Identify which cell holds the provided text, then report its (X, Y) central coordinate. 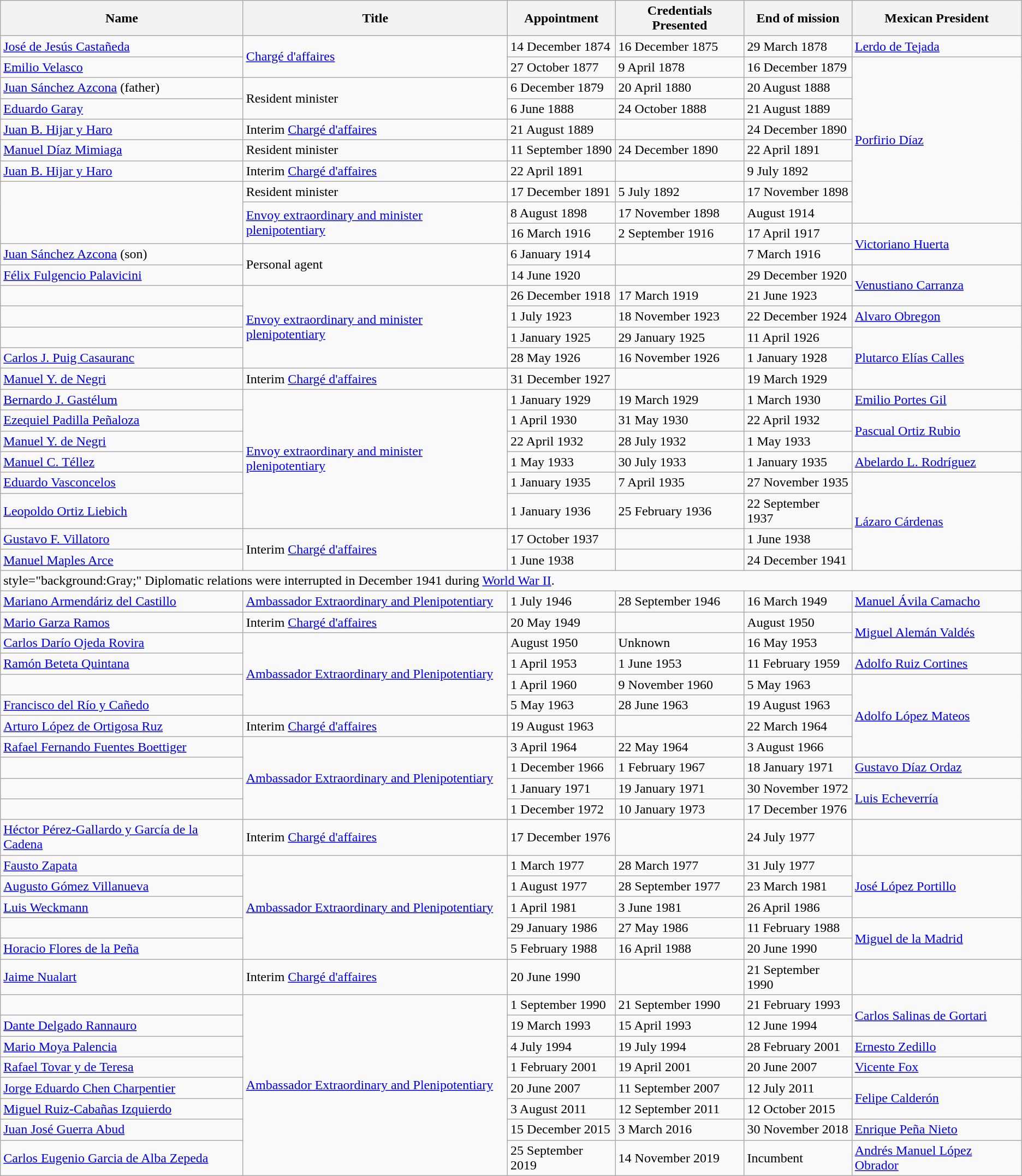
14 December 1874 (562, 46)
Félix Fulgencio Palavicini (122, 275)
3 March 2016 (680, 1130)
Chargé d'affaires (375, 57)
15 April 1993 (680, 1026)
22 May 1964 (680, 747)
20 May 1949 (562, 622)
24 December 1941 (798, 560)
Credentials Presented (680, 19)
Bernardo J. Gastélum (122, 400)
Mexican President (937, 19)
1 July 1946 (562, 601)
1 January 1925 (562, 337)
End of mission (798, 19)
26 December 1918 (562, 296)
Abelardo L. Rodríguez (937, 462)
Eduardo Vasconcelos (122, 483)
28 March 1977 (680, 865)
24 July 1977 (798, 838)
3 June 1981 (680, 907)
24 October 1888 (680, 109)
20 August 1888 (798, 88)
Arturo López de Ortigosa Ruz (122, 726)
Appointment (562, 19)
José de Jesús Castañeda (122, 46)
1 December 1972 (562, 809)
Mario Moya Palencia (122, 1047)
1 January 1929 (562, 400)
Title (375, 19)
Mariano Armendáriz del Castillo (122, 601)
20 April 1880 (680, 88)
Incumbent (798, 1157)
3 April 1964 (562, 747)
1 July 1923 (562, 317)
José López Portillo (937, 886)
Andrés Manuel López Obrador (937, 1157)
Manuel Ávila Camacho (937, 601)
Francisco del Río y Cañedo (122, 705)
1 February 1967 (680, 768)
4 July 1994 (562, 1047)
29 January 1986 (562, 928)
Miguel Alemán Valdés (937, 632)
1 April 1953 (562, 664)
Mario Garza Ramos (122, 622)
29 March 1878 (798, 46)
Venustiano Carranza (937, 285)
Eduardo Garay (122, 109)
11 September 1890 (562, 150)
11 April 1926 (798, 337)
Rafael Tovar y de Teresa (122, 1067)
30 November 1972 (798, 788)
27 May 1986 (680, 928)
30 July 1933 (680, 462)
1 June 1953 (680, 664)
Ezequiel Padilla Peñaloza (122, 420)
12 July 2011 (798, 1088)
1 December 1966 (562, 768)
28 September 1977 (680, 886)
Ernesto Zedillo (937, 1047)
1 January 1936 (562, 511)
1 April 1960 (562, 685)
31 December 1927 (562, 379)
Emilio Portes Gil (937, 400)
31 July 1977 (798, 865)
15 December 2015 (562, 1130)
Adolfo Ruiz Cortines (937, 664)
28 July 1932 (680, 441)
Lerdo de Tejada (937, 46)
17 December 1891 (562, 192)
16 March 1949 (798, 601)
22 December 1924 (798, 317)
Manuel C. Téllez (122, 462)
16 December 1875 (680, 46)
28 September 1946 (680, 601)
Augusto Gómez Villanueva (122, 886)
23 March 1981 (798, 886)
21 June 1923 (798, 296)
Gustavo F. Villatoro (122, 539)
8 August 1898 (562, 212)
6 January 1914 (562, 254)
Dante Delgado Rannauro (122, 1026)
26 April 1986 (798, 907)
29 December 1920 (798, 275)
Héctor Pérez-Gallardo y García de la Cadena (122, 838)
16 November 1926 (680, 358)
Manuel Díaz Mimiaga (122, 150)
1 February 2001 (562, 1067)
1 January 1928 (798, 358)
Lázaro Cárdenas (937, 521)
1 March 1977 (562, 865)
25 September 2019 (562, 1157)
1 March 1930 (798, 400)
9 July 1892 (798, 171)
Unknown (680, 643)
18 January 1971 (798, 768)
27 November 1935 (798, 483)
3 August 2011 (562, 1109)
Adolfo López Mateos (937, 716)
28 June 1963 (680, 705)
Felipe Calderón (937, 1098)
1 April 1930 (562, 420)
28 May 1926 (562, 358)
17 April 1917 (798, 233)
12 September 2011 (680, 1109)
22 March 1964 (798, 726)
Vicente Fox (937, 1067)
Gustavo Díaz Ordaz (937, 768)
16 April 1988 (680, 948)
19 January 1971 (680, 788)
31 May 1930 (680, 420)
Juan José Guerra Abud (122, 1130)
14 June 1920 (562, 275)
6 June 1888 (562, 109)
style="background:Gray;" Diplomatic relations were interrupted in December 1941 during World War II. (511, 580)
1 January 1971 (562, 788)
Pascual Ortiz Rubio (937, 431)
30 November 2018 (798, 1130)
Emilio Velasco (122, 67)
6 December 1879 (562, 88)
25 February 1936 (680, 511)
11 September 2007 (680, 1088)
Horacio Flores de la Peña (122, 948)
Juan Sánchez Azcona (father) (122, 88)
17 October 1937 (562, 539)
1 April 1981 (562, 907)
Luis Weckmann (122, 907)
Carlos Eugenio Garcia de Alba Zepeda (122, 1157)
16 March 1916 (562, 233)
1 September 1990 (562, 1005)
29 January 1925 (680, 337)
Luis Echeverría (937, 799)
7 March 1916 (798, 254)
1 August 1977 (562, 886)
12 June 1994 (798, 1026)
Carlos Salinas de Gortari (937, 1015)
18 November 1923 (680, 317)
7 April 1935 (680, 483)
5 February 1988 (562, 948)
Alvaro Obregon (937, 317)
Carlos J. Puig Casauranc (122, 358)
27 October 1877 (562, 67)
Fausto Zapata (122, 865)
11 February 1959 (798, 664)
Rafael Fernando Fuentes Boettiger (122, 747)
Miguel de la Madrid (937, 938)
17 March 1919 (680, 296)
Personal agent (375, 264)
August 1914 (798, 212)
3 August 1966 (798, 747)
Juan Sánchez Azcona (son) (122, 254)
Leopoldo Ortiz Liebich (122, 511)
2 September 1916 (680, 233)
Miguel Ruiz-Cabañas Izquierdo (122, 1109)
Manuel Maples Arce (122, 560)
22 September 1937 (798, 511)
Jorge Eduardo Chen Charpentier (122, 1088)
Plutarco Elías Calles (937, 358)
10 January 1973 (680, 809)
16 December 1879 (798, 67)
5 July 1892 (680, 192)
19 March 1993 (562, 1026)
11 February 1988 (798, 928)
19 July 1994 (680, 1047)
Enrique Peña Nieto (937, 1130)
16 May 1953 (798, 643)
28 February 2001 (798, 1047)
14 November 2019 (680, 1157)
21 February 1993 (798, 1005)
Porfirio Díaz (937, 140)
19 April 2001 (680, 1067)
Victoriano Huerta (937, 243)
Jaime Nualart (122, 976)
9 November 1960 (680, 685)
12 October 2015 (798, 1109)
Ramón Beteta Quintana (122, 664)
Name (122, 19)
Carlos Darío Ojeda Rovira (122, 643)
9 April 1878 (680, 67)
